Capture the cell that displays the provided text and extract its [X, Y] central coordinate. 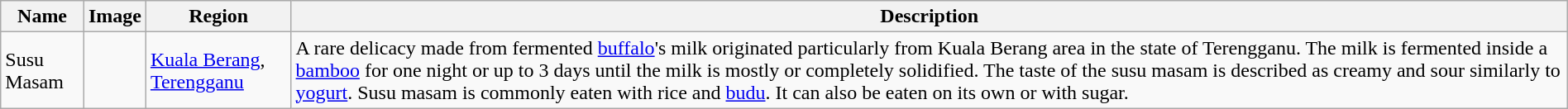
Region [218, 17]
Image [114, 17]
Susu Masam [43, 70]
Kuala Berang, Terengganu [218, 70]
Name [43, 17]
Description [930, 17]
